Pinpoint the cell where the given text exists, returning its [x, y] midpoint coordinate. 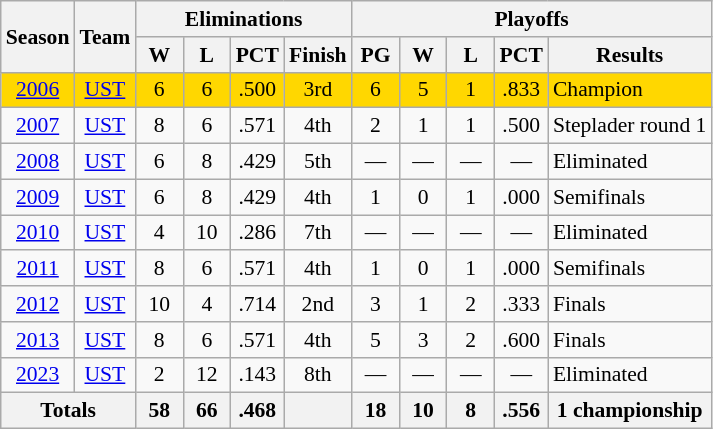
8th [318, 375]
12 [207, 375]
.833 [522, 90]
7th [318, 233]
.714 [258, 304]
Season [38, 36]
2011 [38, 269]
58 [159, 411]
Team [104, 36]
.600 [522, 340]
2010 [38, 233]
2023 [38, 375]
2006 [38, 90]
.333 [522, 304]
.143 [258, 375]
Playoffs [532, 19]
18 [376, 411]
2009 [38, 197]
2007 [38, 126]
2nd [318, 304]
.468 [258, 411]
Finish [318, 55]
Champion [630, 90]
Results [630, 55]
Eliminations [243, 19]
66 [207, 411]
Totals [68, 411]
.286 [258, 233]
.556 [522, 411]
2008 [38, 162]
5th [318, 162]
Steplader round 1 [630, 126]
PG [376, 55]
2013 [38, 340]
1 championship [630, 411]
3rd [318, 90]
2012 [38, 304]
